Extract the [x, y] coordinate from the center of the cell holding the provided text.  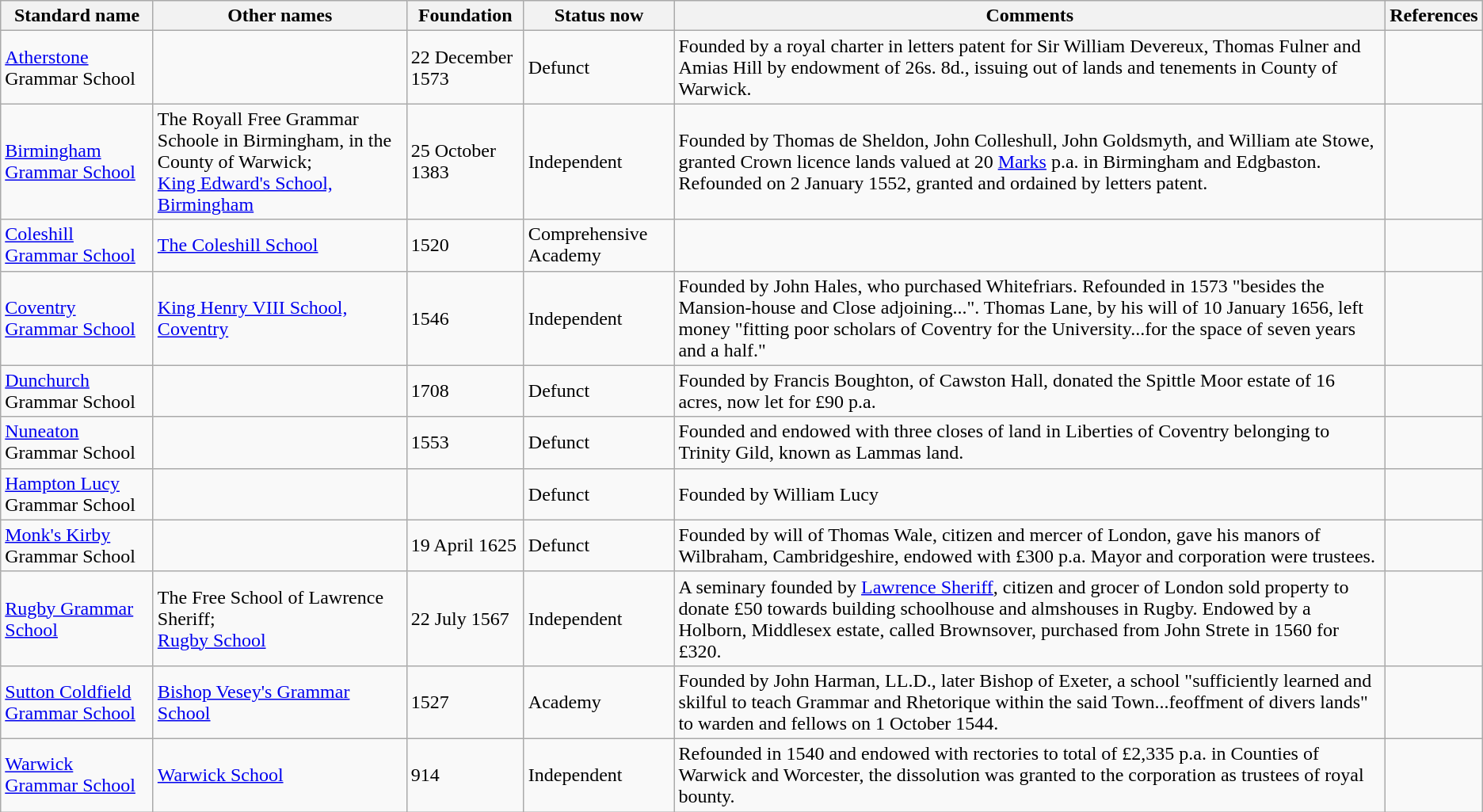
Standard name [78, 16]
References [1434, 16]
19 April 1625 [465, 545]
Sutton Coldfield Grammar School [78, 702]
Other names [280, 16]
King Henry VIII School, Coventry [280, 318]
Status now [599, 16]
Monk's Kirby Grammar School [78, 545]
Warwick Grammar School [78, 775]
1520 [465, 246]
Comprehensive Academy [599, 246]
Coleshill Grammar School [78, 246]
Founded by Francis Boughton, of Cawston Hall, donated the Spittle Moor estate of 16 acres, now let for £90 p.a. [1030, 391]
1527 [465, 702]
Founded by William Lucy [1030, 494]
1708 [465, 391]
Comments [1030, 16]
Academy [599, 702]
25 October 1383 [465, 162]
Atherstone Grammar School [78, 67]
Warwick School [280, 775]
Foundation [465, 16]
The Free School of Lawrence Sheriff;Rugby School [280, 618]
1553 [465, 442]
The Royall Free Grammar Schoole in Birmingham, in the County of Warwick;King Edward's School, Birmingham [280, 162]
Founded and endowed with three closes of land in Liberties of Coventry belonging to Trinity Gild, known as Lammas land. [1030, 442]
914 [465, 775]
Dunchurch Grammar School [78, 391]
1546 [465, 318]
22 December 1573 [465, 67]
Birmingham Grammar School [78, 162]
Nuneaton Grammar School [78, 442]
Hampton Lucy Grammar School [78, 494]
Bishop Vesey's Grammar School [280, 702]
Rugby Grammar School [78, 618]
22 July 1567 [465, 618]
The Coleshill School [280, 246]
Coventry Grammar School [78, 318]
